Pinpoint the cell where the given text exists, returning its [X, Y] midpoint coordinate. 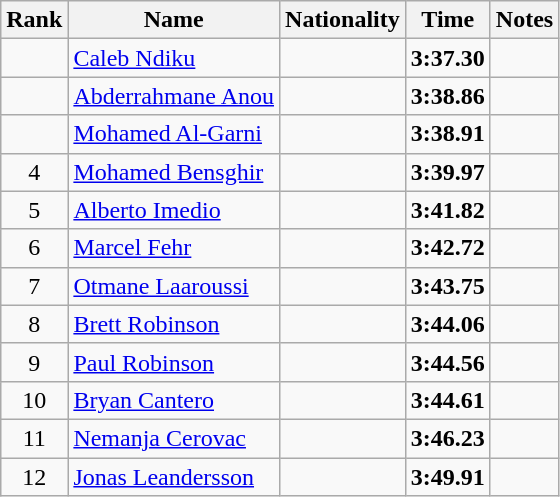
3:44.61 [448, 400]
Abderrahmane Anou [174, 96]
Mohamed Al-Garni [174, 134]
3:38.86 [448, 96]
3:44.56 [448, 362]
3:46.23 [448, 438]
8 [34, 324]
3:44.06 [448, 324]
3:41.82 [448, 210]
Paul Robinson [174, 362]
Brett Robinson [174, 324]
Marcel Fehr [174, 248]
9 [34, 362]
Jonas Leandersson [174, 477]
3:38.91 [448, 134]
Rank [34, 20]
3:43.75 [448, 286]
3:42.72 [448, 248]
Bryan Cantero [174, 400]
Otmane Laaroussi [174, 286]
6 [34, 248]
Time [448, 20]
Alberto Imedio [174, 210]
Notes [524, 20]
7 [34, 286]
5 [34, 210]
12 [34, 477]
3:39.97 [448, 172]
4 [34, 172]
11 [34, 438]
Caleb Ndiku [174, 58]
Name [174, 20]
3:49.91 [448, 477]
Mohamed Bensghir [174, 172]
Nationality [343, 20]
3:37.30 [448, 58]
10 [34, 400]
Nemanja Cerovac [174, 438]
